Return [x, y] of the center of cell containing provided text 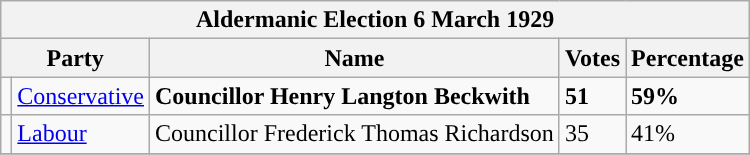
41% [688, 134]
Party [76, 58]
Aldermanic Election 6 March 1929 [376, 20]
51 [592, 96]
59% [688, 96]
Councillor Frederick Thomas Richardson [355, 134]
Councillor Henry Langton Beckwith [355, 96]
Labour [81, 134]
35 [592, 134]
Conservative [81, 96]
Name [355, 58]
Percentage [688, 58]
Votes [592, 58]
